Identify which cell holds the provided text, then report its (X, Y) central coordinate. 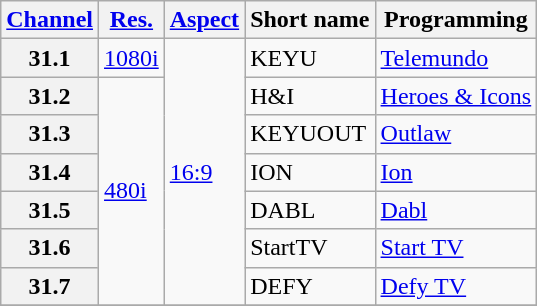
Aspect (204, 20)
Programming (456, 20)
480i (132, 191)
Short name (310, 20)
KEYU (310, 58)
Dabl (456, 210)
DEFY (310, 286)
Defy TV (456, 286)
31.3 (50, 134)
KEYUOUT (310, 134)
Start TV (456, 248)
31.7 (50, 286)
StartTV (310, 248)
31.2 (50, 96)
Telemundo (456, 58)
Heroes & Icons (456, 96)
Res. (132, 20)
31.6 (50, 248)
1080i (132, 58)
Outlaw (456, 134)
31.1 (50, 58)
Ion (456, 172)
Channel (50, 20)
16:9 (204, 172)
ION (310, 172)
H&I (310, 96)
31.4 (50, 172)
DABL (310, 210)
31.5 (50, 210)
